Identify which cell holds the provided text, then report its [X, Y] central coordinate. 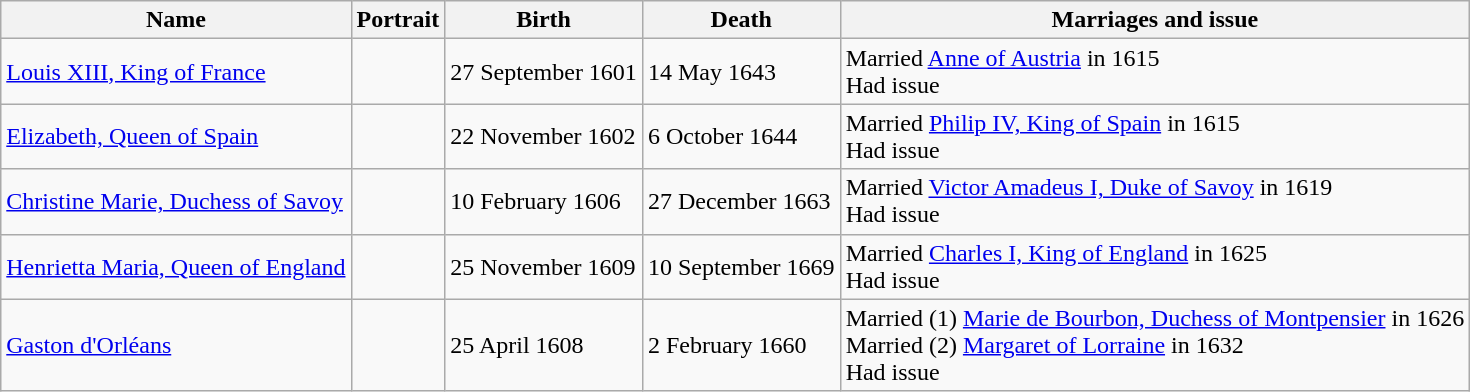
Gaston d'Orléans [176, 345]
Death [741, 20]
Married Victor Amadeus I, Duke of Savoy in 1619Had issue [1155, 202]
25 April 1608 [544, 345]
Marriages and issue [1155, 20]
14 May 1643 [741, 72]
27 September 1601 [544, 72]
Christine Marie, Duchess of Savoy [176, 202]
Married Charles I, King of England in 1625Had issue [1155, 266]
Name [176, 20]
2 February 1660 [741, 345]
10 September 1669 [741, 266]
6 October 1644 [741, 136]
10 February 1606 [544, 202]
Married (1) Marie de Bourbon, Duchess of Montpensier in 1626Married (2) Margaret of Lorraine in 1632Had issue [1155, 345]
Henrietta Maria, Queen of England [176, 266]
Married Anne of Austria in 1615Had issue [1155, 72]
Birth [544, 20]
27 December 1663 [741, 202]
Elizabeth, Queen of Spain [176, 136]
Portrait [398, 20]
22 November 1602 [544, 136]
25 November 1609 [544, 266]
Louis XIII, King of France [176, 72]
Married Philip IV, King of Spain in 1615Had issue [1155, 136]
